Output the (x, y) coordinate of the center of the cell containing the given text.  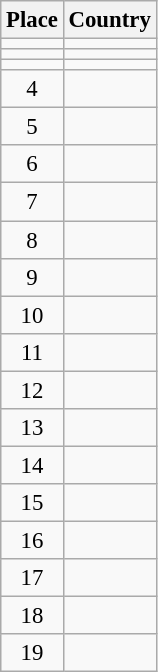
19 (32, 653)
13 (32, 428)
4 (32, 89)
9 (32, 277)
8 (32, 240)
11 (32, 352)
15 (32, 503)
7 (32, 202)
10 (32, 315)
14 (32, 465)
5 (32, 127)
12 (32, 390)
17 (32, 578)
Place (32, 20)
16 (32, 540)
6 (32, 165)
18 (32, 616)
Country (110, 20)
